Scan for the cell matching the given text and deliver its [x, y] coordinate at center. 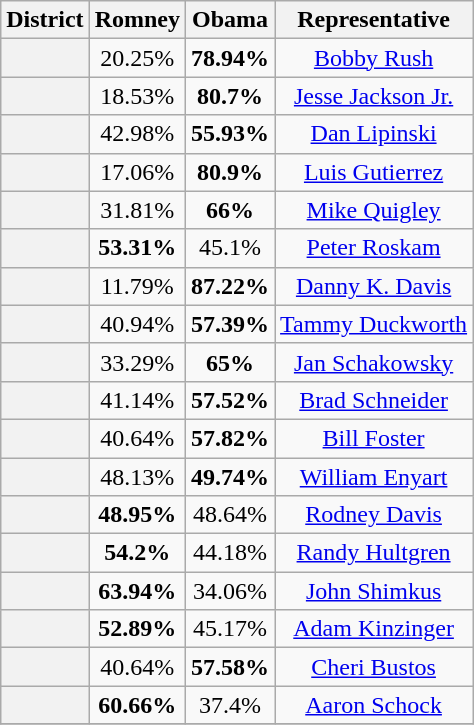
55.93% [230, 134]
11.79% [137, 286]
48.13% [137, 477]
40.94% [137, 324]
44.18% [230, 553]
37.4% [230, 705]
Jan Schakowsky [374, 362]
48.64% [230, 515]
87.22% [230, 286]
20.25% [137, 58]
Randy Hultgren [374, 553]
54.2% [137, 553]
78.94% [230, 58]
Romney [137, 20]
57.82% [230, 438]
57.52% [230, 400]
63.94% [137, 591]
Tammy Duckworth [374, 324]
District [45, 20]
65% [230, 362]
42.98% [137, 134]
49.74% [230, 477]
Aaron Schock [374, 705]
33.29% [137, 362]
Cheri Bustos [374, 667]
18.53% [137, 96]
Peter Roskam [374, 248]
57.39% [230, 324]
80.7% [230, 96]
John Shimkus [374, 591]
66% [230, 210]
Luis Gutierrez [374, 172]
Dan Lipinski [374, 134]
48.95% [137, 515]
Jesse Jackson Jr. [374, 96]
80.9% [230, 172]
45.1% [230, 248]
53.31% [137, 248]
52.89% [137, 629]
Bobby Rush [374, 58]
Bill Foster [374, 438]
31.81% [137, 210]
Obama [230, 20]
41.14% [137, 400]
60.66% [137, 705]
17.06% [137, 172]
Adam Kinzinger [374, 629]
William Enyart [374, 477]
Danny K. Davis [374, 286]
Rodney Davis [374, 515]
Representative [374, 20]
Mike Quigley [374, 210]
57.58% [230, 667]
45.17% [230, 629]
Brad Schneider [374, 400]
34.06% [230, 591]
